Scan for the cell matching the given text and deliver its [X, Y] coordinate at center. 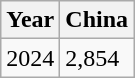
2,854 [97, 58]
China [97, 20]
2024 [30, 58]
Year [30, 20]
